Output the (x, y) coordinate of the center of the cell containing the given text.  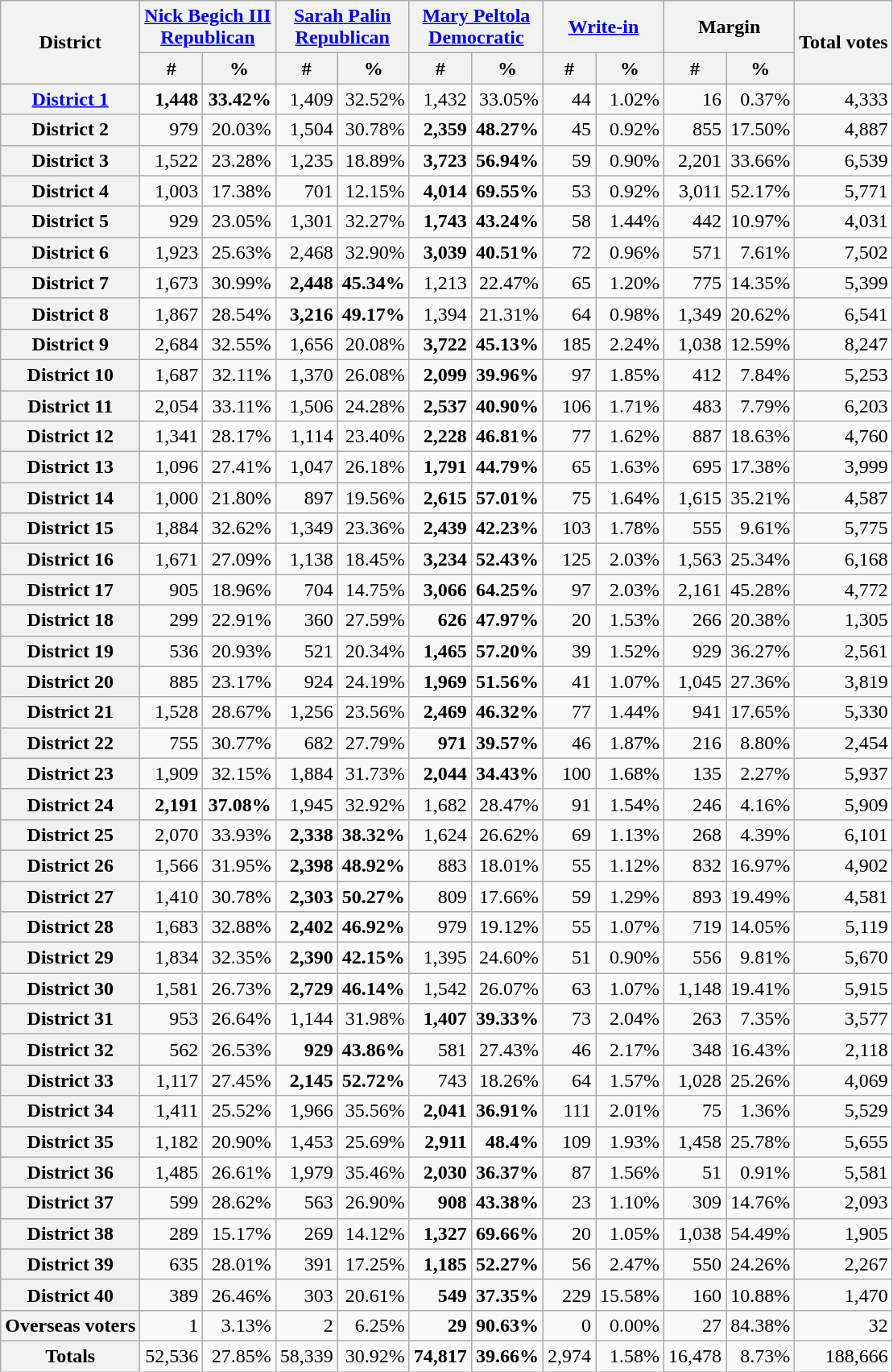
27.43% (507, 1050)
2,468 (306, 252)
84.38% (760, 1325)
30.92% (374, 1356)
2,161 (696, 590)
31.98% (374, 1019)
303 (306, 1295)
1,028 (696, 1080)
1,566 (172, 865)
1,682 (440, 804)
34.43% (507, 773)
635 (172, 1264)
27 (696, 1325)
17.65% (760, 712)
1,453 (306, 1142)
18.01% (507, 865)
701 (306, 191)
19.41% (760, 989)
District 30 (71, 989)
23 (568, 1203)
32.55% (239, 344)
309 (696, 1203)
1.57% (630, 1080)
1.62% (630, 437)
35.21% (760, 498)
1,395 (440, 958)
26.64% (239, 1019)
45 (568, 130)
District 40 (71, 1295)
24.28% (374, 405)
4,902 (844, 865)
32.88% (239, 927)
1.78% (630, 528)
22.91% (239, 620)
2.04% (630, 1019)
32.27% (374, 222)
27.45% (239, 1080)
Sarah PalinRepublican (342, 27)
2,191 (172, 804)
19.56% (374, 498)
25.26% (760, 1080)
36.37% (507, 1172)
52.17% (760, 191)
District 17 (71, 590)
2.24% (630, 344)
229 (568, 1295)
1.63% (630, 467)
33.05% (507, 99)
District 16 (71, 559)
0.00% (630, 1325)
1.58% (630, 1356)
District 19 (71, 651)
0.98% (630, 313)
1,966 (306, 1111)
1.12% (630, 865)
299 (172, 620)
2,054 (172, 405)
2,615 (440, 498)
3,819 (844, 682)
536 (172, 651)
26.18% (374, 467)
0 (568, 1325)
1,528 (172, 712)
35.46% (374, 1172)
1,411 (172, 1111)
555 (696, 528)
2,402 (306, 927)
5,937 (844, 773)
4,014 (440, 191)
27.85% (239, 1356)
District 7 (71, 283)
4,069 (844, 1080)
1,182 (172, 1142)
1,138 (306, 559)
1,465 (440, 651)
District 31 (71, 1019)
36.91% (507, 1111)
887 (696, 437)
26.61% (239, 1172)
1,834 (172, 958)
16 (696, 99)
442 (696, 222)
2,448 (306, 283)
72 (568, 252)
2,118 (844, 1050)
269 (306, 1233)
1,945 (306, 804)
45.13% (507, 344)
1,624 (440, 835)
5,399 (844, 283)
924 (306, 682)
49.17% (374, 313)
20.61% (374, 1295)
1,522 (172, 160)
1,979 (306, 1172)
35.56% (374, 1111)
1,144 (306, 1019)
1,909 (172, 773)
743 (440, 1080)
18.63% (760, 437)
25.63% (239, 252)
1,235 (306, 160)
2,359 (440, 130)
2,044 (440, 773)
1,673 (172, 283)
704 (306, 590)
14.12% (374, 1233)
17.66% (507, 897)
15.17% (239, 1233)
48.4% (507, 1142)
1,867 (172, 313)
District 29 (71, 958)
1,905 (844, 1233)
1.05% (630, 1233)
4,887 (844, 130)
289 (172, 1233)
48.92% (374, 865)
5,670 (844, 958)
32.92% (374, 804)
32.15% (239, 773)
2,099 (440, 375)
22.47% (507, 283)
53 (568, 191)
25.69% (374, 1142)
1,581 (172, 989)
33.42% (239, 99)
27.41% (239, 467)
571 (696, 252)
District 37 (71, 1203)
Total votes (844, 42)
58,339 (306, 1356)
District 26 (71, 865)
District 21 (71, 712)
2,684 (172, 344)
District 33 (71, 1080)
135 (696, 773)
10.88% (760, 1295)
46.14% (374, 989)
389 (172, 1295)
1,615 (696, 498)
1,370 (306, 375)
885 (172, 682)
28.67% (239, 712)
7.61% (760, 252)
1.54% (630, 804)
1.71% (630, 405)
37.35% (507, 1295)
32 (844, 1325)
14.35% (760, 283)
2,201 (696, 160)
1,743 (440, 222)
17.50% (760, 130)
21.80% (239, 498)
1,485 (172, 1172)
2,338 (306, 835)
1,470 (844, 1295)
5,330 (844, 712)
483 (696, 405)
5,909 (844, 804)
695 (696, 467)
25.34% (760, 559)
2,469 (440, 712)
4,587 (844, 498)
216 (696, 743)
87 (568, 1172)
26.90% (374, 1203)
69 (568, 835)
1,114 (306, 437)
District 22 (71, 743)
40.51% (507, 252)
District 24 (71, 804)
District 10 (71, 375)
District 23 (71, 773)
1,301 (306, 222)
562 (172, 1050)
1,687 (172, 375)
4,581 (844, 897)
23.40% (374, 437)
Write-in (603, 27)
6.25% (374, 1325)
897 (306, 498)
17.25% (374, 1264)
District 4 (71, 191)
District 18 (71, 620)
556 (696, 958)
District 1 (71, 99)
953 (172, 1019)
16.43% (760, 1050)
47.97% (507, 620)
District 14 (71, 498)
24.26% (760, 1264)
20.08% (374, 344)
103 (568, 528)
971 (440, 743)
57.20% (507, 651)
39.57% (507, 743)
32.62% (239, 528)
33.66% (760, 160)
32.90% (374, 252)
626 (440, 620)
69.55% (507, 191)
District (71, 42)
27.09% (239, 559)
2,398 (306, 865)
1,791 (440, 467)
19.49% (760, 897)
23.05% (239, 222)
2,267 (844, 1264)
26.08% (374, 375)
1,394 (440, 313)
30.77% (239, 743)
1.52% (630, 651)
682 (306, 743)
1,047 (306, 467)
21.31% (507, 313)
549 (440, 1295)
District 35 (71, 1142)
District 20 (71, 682)
20.34% (374, 651)
719 (696, 927)
28.01% (239, 1264)
Mary PeltolaDemocratic (476, 27)
28.47% (507, 804)
5,119 (844, 927)
9.61% (760, 528)
26.62% (507, 835)
246 (696, 804)
3,577 (844, 1019)
39.33% (507, 1019)
7.84% (760, 375)
1.29% (630, 897)
8.73% (760, 1356)
64.25% (507, 590)
1 (172, 1325)
5,915 (844, 989)
District 36 (71, 1172)
43.24% (507, 222)
1.93% (630, 1142)
1,969 (440, 682)
33.11% (239, 405)
266 (696, 620)
1,542 (440, 989)
20.62% (760, 313)
26.46% (239, 1295)
Nick Begich IIIRepublican (208, 27)
32.52% (374, 99)
0.37% (760, 99)
1,213 (440, 283)
908 (440, 1203)
2.01% (630, 1111)
58 (568, 222)
45.34% (374, 283)
46.32% (507, 712)
32.35% (239, 958)
43.86% (374, 1050)
23.36% (374, 528)
188,666 (844, 1356)
1.20% (630, 283)
50.27% (374, 897)
3,723 (440, 160)
1,045 (696, 682)
3,066 (440, 590)
45.28% (760, 590)
3,216 (306, 313)
27.79% (374, 743)
56 (568, 1264)
521 (306, 651)
18.26% (507, 1080)
2,303 (306, 897)
855 (696, 130)
24.60% (507, 958)
31.95% (239, 865)
14.76% (760, 1203)
3,011 (696, 191)
6,168 (844, 559)
3.13% (239, 1325)
106 (568, 405)
7.79% (760, 405)
893 (696, 897)
3,999 (844, 467)
1,448 (172, 99)
2,537 (440, 405)
District 25 (71, 835)
2 (306, 1325)
52.72% (374, 1080)
755 (172, 743)
109 (568, 1142)
5,529 (844, 1111)
100 (568, 773)
9.81% (760, 958)
1,096 (172, 467)
1,327 (440, 1233)
63 (568, 989)
12.15% (374, 191)
111 (568, 1111)
2.17% (630, 1050)
2,561 (844, 651)
263 (696, 1019)
1.10% (630, 1203)
550 (696, 1264)
5,581 (844, 1172)
52.27% (507, 1264)
5,253 (844, 375)
27.59% (374, 620)
16.97% (760, 865)
1,410 (172, 897)
20.03% (239, 130)
1.85% (630, 375)
40.90% (507, 405)
29 (440, 1325)
20.93% (239, 651)
1,256 (306, 712)
1,923 (172, 252)
District 12 (71, 437)
18.89% (374, 160)
8.80% (760, 743)
District 3 (71, 160)
25.78% (760, 1142)
28.54% (239, 313)
6,539 (844, 160)
23.56% (374, 712)
2,439 (440, 528)
43.38% (507, 1203)
2,041 (440, 1111)
1,185 (440, 1264)
1,506 (306, 405)
391 (306, 1264)
905 (172, 590)
30.99% (239, 283)
Margin (730, 27)
48.27% (507, 130)
4,031 (844, 222)
2,228 (440, 437)
775 (696, 283)
36.27% (760, 651)
33.93% (239, 835)
District 27 (71, 897)
2,454 (844, 743)
1.68% (630, 773)
26.07% (507, 989)
2.27% (760, 773)
1,409 (306, 99)
832 (696, 865)
District 11 (71, 405)
1.36% (760, 1111)
42.15% (374, 958)
0.91% (760, 1172)
39.66% (507, 1356)
14.05% (760, 927)
20.90% (239, 1142)
42.23% (507, 528)
4,760 (844, 437)
39.96% (507, 375)
46.81% (507, 437)
52,536 (172, 1356)
563 (306, 1203)
4.16% (760, 804)
2,093 (844, 1203)
2,911 (440, 1142)
54.49% (760, 1233)
26.73% (239, 989)
Totals (71, 1356)
1,432 (440, 99)
348 (696, 1050)
1,683 (172, 927)
16,478 (696, 1356)
4,772 (844, 590)
28.17% (239, 437)
25.52% (239, 1111)
District 9 (71, 344)
31.73% (374, 773)
24.19% (374, 682)
20.38% (760, 620)
4,333 (844, 99)
4.39% (760, 835)
7.35% (760, 1019)
1,563 (696, 559)
44 (568, 99)
360 (306, 620)
941 (696, 712)
46.92% (374, 927)
District 15 (71, 528)
0.96% (630, 252)
27.36% (760, 682)
District 28 (71, 927)
6,541 (844, 313)
23.17% (239, 682)
6,203 (844, 405)
1.87% (630, 743)
District 38 (71, 1233)
73 (568, 1019)
1,117 (172, 1080)
125 (568, 559)
Overseas voters (71, 1325)
2,030 (440, 1172)
44.79% (507, 467)
1,341 (172, 437)
1.53% (630, 620)
18.45% (374, 559)
1,656 (306, 344)
18.96% (239, 590)
8,247 (844, 344)
District 39 (71, 1264)
6,101 (844, 835)
District 34 (71, 1111)
14.75% (374, 590)
2,729 (306, 989)
39 (568, 651)
3,039 (440, 252)
2.47% (630, 1264)
1,148 (696, 989)
41 (568, 682)
1,305 (844, 620)
883 (440, 865)
69.66% (507, 1233)
12.59% (760, 344)
1.56% (630, 1172)
1,458 (696, 1142)
185 (568, 344)
1,000 (172, 498)
10.97% (760, 222)
91 (568, 804)
7,502 (844, 252)
268 (696, 835)
37.08% (239, 804)
599 (172, 1203)
809 (440, 897)
412 (696, 375)
32.11% (239, 375)
2,145 (306, 1080)
19.12% (507, 927)
1,407 (440, 1019)
2,974 (568, 1356)
1,504 (306, 130)
1,003 (172, 191)
5,655 (844, 1142)
581 (440, 1050)
160 (696, 1295)
26.53% (239, 1050)
District 8 (71, 313)
5,771 (844, 191)
District 13 (71, 467)
2,070 (172, 835)
1.64% (630, 498)
District 32 (71, 1050)
District 2 (71, 130)
38.32% (374, 835)
90.63% (507, 1325)
District 6 (71, 252)
1.13% (630, 835)
1,671 (172, 559)
23.28% (239, 160)
51.56% (507, 682)
1.02% (630, 99)
5,775 (844, 528)
28.62% (239, 1203)
52.43% (507, 559)
3,234 (440, 559)
74,817 (440, 1356)
District 5 (71, 222)
2,390 (306, 958)
3,722 (440, 344)
15.58% (630, 1295)
56.94% (507, 160)
57.01% (507, 498)
